Detect which cell encompasses the target text, then output its [X, Y] center coordinate. 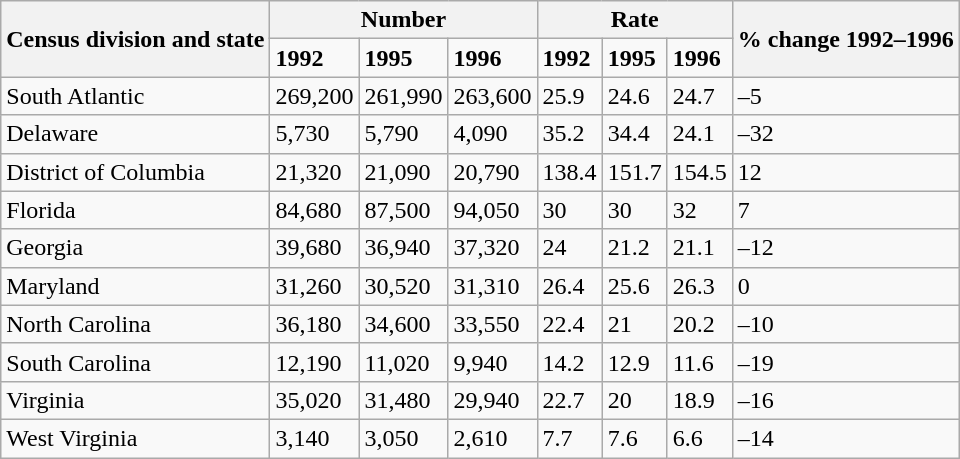
Florida [136, 210]
87,500 [404, 210]
14.2 [570, 362]
151.7 [634, 172]
35.2 [570, 134]
32 [700, 210]
12 [846, 172]
South Carolina [136, 362]
3,050 [404, 438]
24.6 [634, 96]
26.3 [700, 286]
21,320 [314, 172]
–19 [846, 362]
22.4 [570, 324]
26.4 [570, 286]
7.6 [634, 438]
94,050 [492, 210]
–12 [846, 248]
154.5 [700, 172]
North Carolina [136, 324]
6.6 [700, 438]
138.4 [570, 172]
39,680 [314, 248]
4,090 [492, 134]
7 [846, 210]
West Virginia [136, 438]
Maryland [136, 286]
% change 1992–1996 [846, 39]
Georgia [136, 248]
Delaware [136, 134]
21 [634, 324]
37,320 [492, 248]
22.7 [570, 400]
–16 [846, 400]
Census division and state [136, 39]
Number [404, 20]
18.9 [700, 400]
21,090 [404, 172]
24 [570, 248]
12,190 [314, 362]
25.6 [634, 286]
20.2 [700, 324]
29,940 [492, 400]
9,940 [492, 362]
30,520 [404, 286]
7.7 [570, 438]
35,020 [314, 400]
34.4 [634, 134]
Rate [634, 20]
District of Columbia [136, 172]
11,020 [404, 362]
Virginia [136, 400]
0 [846, 286]
5,790 [404, 134]
36,940 [404, 248]
36,180 [314, 324]
21.2 [634, 248]
33,550 [492, 324]
269,200 [314, 96]
–32 [846, 134]
263,600 [492, 96]
31,310 [492, 286]
34,600 [404, 324]
20,790 [492, 172]
24.7 [700, 96]
South Atlantic [136, 96]
31,480 [404, 400]
84,680 [314, 210]
–14 [846, 438]
20 [634, 400]
2,610 [492, 438]
3,140 [314, 438]
31,260 [314, 286]
25.9 [570, 96]
24.1 [700, 134]
261,990 [404, 96]
21.1 [700, 248]
–10 [846, 324]
5,730 [314, 134]
11.6 [700, 362]
–5 [846, 96]
12.9 [634, 362]
